From the cell containing the given text, extract its center point as [x, y] coordinate. 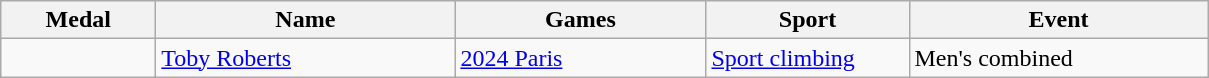
Name [306, 20]
Sport climbing [808, 58]
2024 Paris [580, 58]
Games [580, 20]
Medal [78, 20]
Sport [808, 20]
Men's combined [1058, 58]
Event [1058, 20]
Toby Roberts [306, 58]
